Output the (X, Y) coordinate of the center of the cell containing the given text.  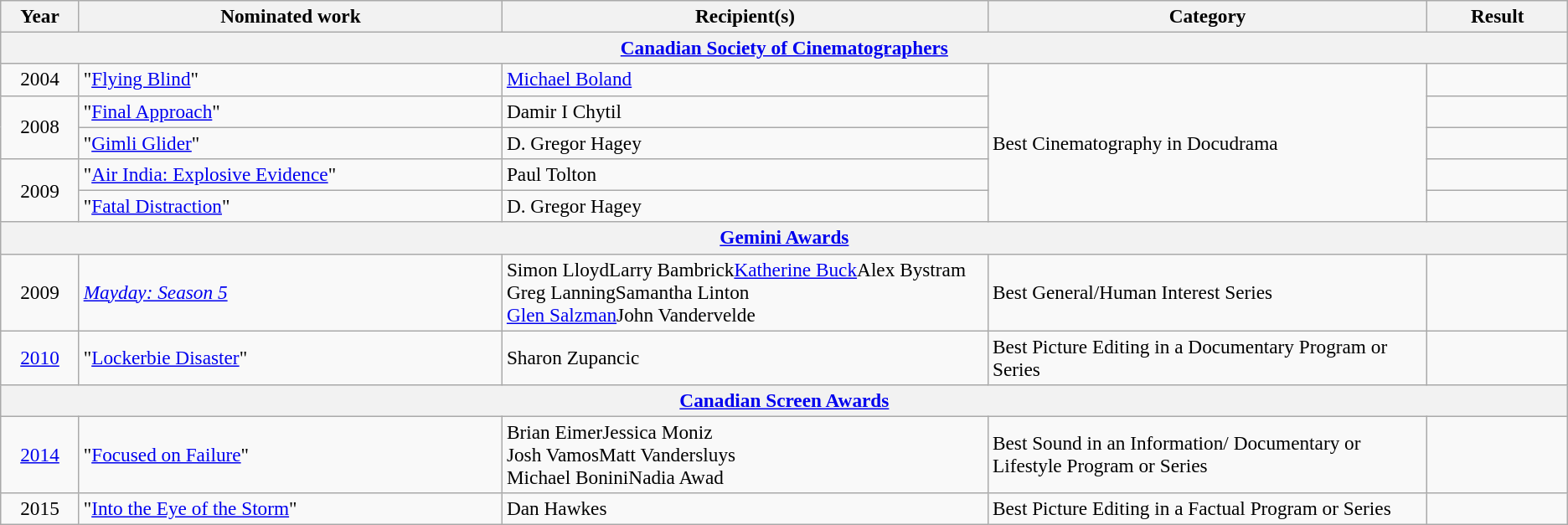
2004 (40, 80)
"Into the Eye of the Storm" (290, 509)
"Fatal Distraction" (290, 206)
2014 (40, 455)
2010 (40, 357)
Best Picture Editing in a Factual Program or Series (1208, 509)
Michael Boland (745, 80)
"Gimli Glider" (290, 142)
Gemini Awards (784, 238)
Damir I Chytil (745, 111)
Nominated work (290, 16)
Sharon Zupancic (745, 357)
Best Sound in an Information/ Documentary or Lifestyle Program or Series (1208, 455)
Best Picture Editing in a Documentary Program or Series (1208, 357)
Mayday: Season 5 (290, 292)
Canadian Society of Cinematographers (784, 48)
Category (1208, 16)
"Lockerbie Disaster" (290, 357)
Best General/Human Interest Series (1208, 292)
Brian EimerJessica MonizJosh VamosMatt VandersluysMichael BoniniNadia Awad (745, 455)
"Flying Blind" (290, 80)
"Final Approach" (290, 111)
Canadian Screen Awards (784, 400)
Paul Tolton (745, 174)
Recipient(s) (745, 16)
Result (1498, 16)
2008 (40, 127)
Simon LloydLarry BambrickKatherine BuckAlex BystramGreg LanningSamantha LintonGlen SalzmanJohn Vandervelde (745, 292)
Best Cinematography in Docudrama (1208, 142)
Year (40, 16)
"Air India: Explosive Evidence" (290, 174)
2015 (40, 509)
Dan Hawkes (745, 509)
"Focused on Failure" (290, 455)
